Return the (X, Y) coordinate for the center point of the cell that contains the specified text.  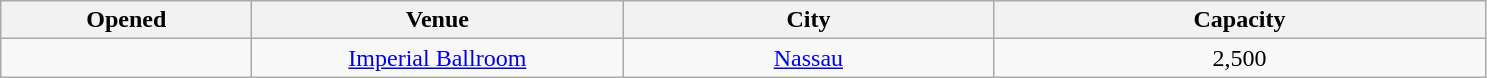
Opened (126, 20)
Venue (438, 20)
2,500 (1240, 58)
Nassau (808, 58)
Capacity (1240, 20)
Imperial Ballroom (438, 58)
City (808, 20)
